Output the [X, Y] coordinate of the center of the cell containing the given text.  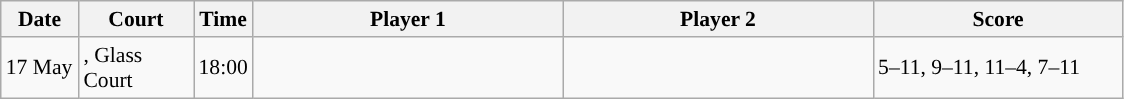
Score [998, 19]
Player 1 [408, 19]
Date [40, 19]
17 May [40, 68]
, Glass Court [136, 68]
Court [136, 19]
Player 2 [718, 19]
18:00 [224, 68]
5–11, 9–11, 11–4, 7–11 [998, 68]
Time [224, 19]
